For the text-containing cell, return its midpoint in [X, Y] coordinate format. 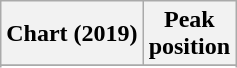
Peakposition [189, 34]
Chart (2019) [72, 34]
